Determine the (x, y) coordinate at the center of the cell enclosing the given text.  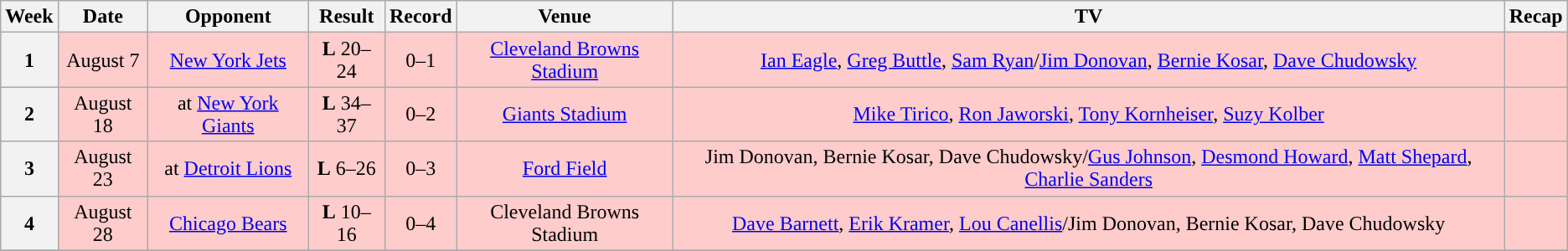
0–2 (420, 114)
TV (1089, 17)
Date (102, 17)
at Detroit Lions (228, 169)
Ian Eagle, Greg Buttle, Sam Ryan/Jim Donovan, Bernie Kosar, Dave Chudowsky (1089, 60)
L 34–37 (347, 114)
Opponent (228, 17)
0–3 (420, 169)
Venue (565, 17)
1 (29, 60)
Week (29, 17)
0–1 (420, 60)
August 7 (102, 60)
0–4 (420, 223)
2 (29, 114)
Record (420, 17)
August 18 (102, 114)
Mike Tirico, Ron Jaworski, Tony Kornheiser, Suzy Kolber (1089, 114)
L 20–24 (347, 60)
Jim Donovan, Bernie Kosar, Dave Chudowsky/Gus Johnson, Desmond Howard, Matt Shepard, Charlie Sanders (1089, 169)
New York Jets (228, 60)
L 6–26 (347, 169)
at New York Giants (228, 114)
Chicago Bears (228, 223)
4 (29, 223)
L 10–16 (347, 223)
Ford Field (565, 169)
Recap (1536, 17)
Dave Barnett, Erik Kramer, Lou Canellis/Jim Donovan, Bernie Kosar, Dave Chudowsky (1089, 223)
August 28 (102, 223)
Giants Stadium (565, 114)
Result (347, 17)
3 (29, 169)
August 23 (102, 169)
